Identify which cell holds the provided text, then report its (x, y) central coordinate. 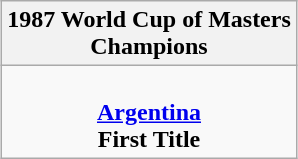
1987 World Cup of Masters Champions (150, 34)
ArgentinaFirst Title (150, 112)
